Find where the given text appears and provide that cell's center as (X, Y) coordinate. 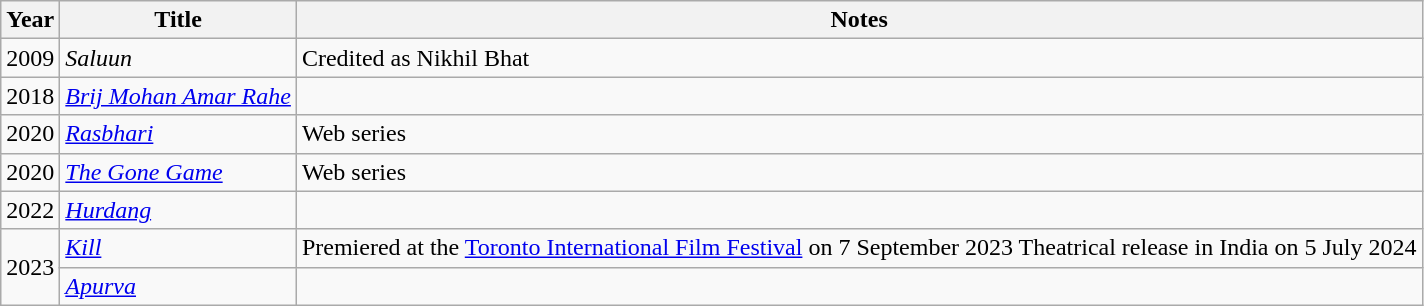
2009 (30, 58)
2022 (30, 210)
Premiered at the Toronto International Film Festival on 7 September 2023 Theatrical release in India on 5 July 2024 (859, 248)
Year (30, 20)
Credited as Nikhil Bhat (859, 58)
Brij Mohan Amar Rahe (178, 96)
Apurva (178, 286)
Saluun (178, 58)
Hurdang (178, 210)
Notes (859, 20)
2018 (30, 96)
Title (178, 20)
Kill (178, 248)
The Gone Game (178, 172)
2023 (30, 267)
Rasbhari (178, 134)
